Return (x, y) of the center of cell containing provided text 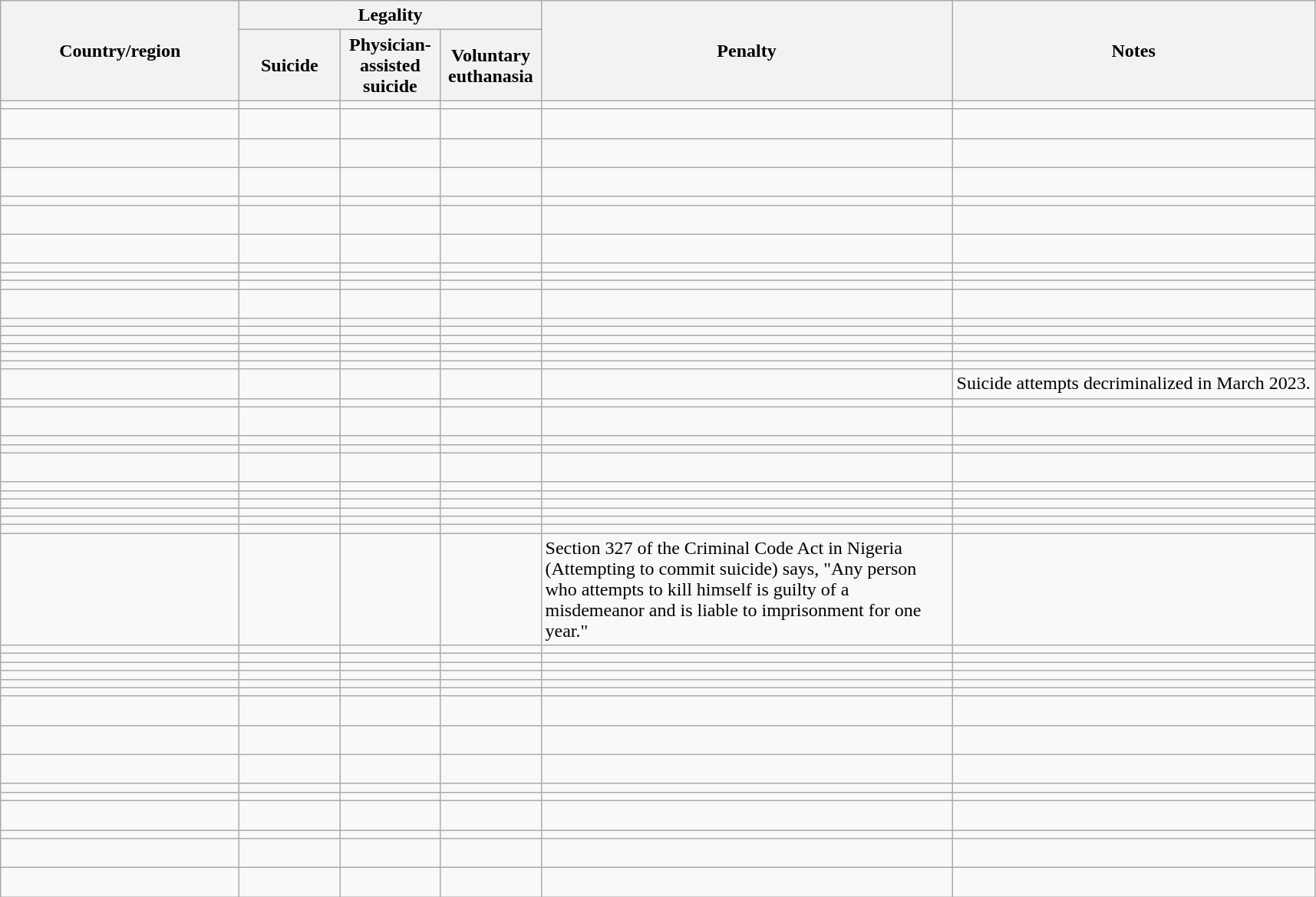
Suicide attempts decriminalized in March 2023. (1133, 384)
Voluntary euthanasia (491, 65)
Legality (390, 15)
Physician-assisted suicide (390, 65)
Country/region (120, 51)
Notes (1133, 51)
Penalty (747, 51)
Suicide (290, 65)
